From the cell containing the given text, extract its center point as (X, Y) coordinate. 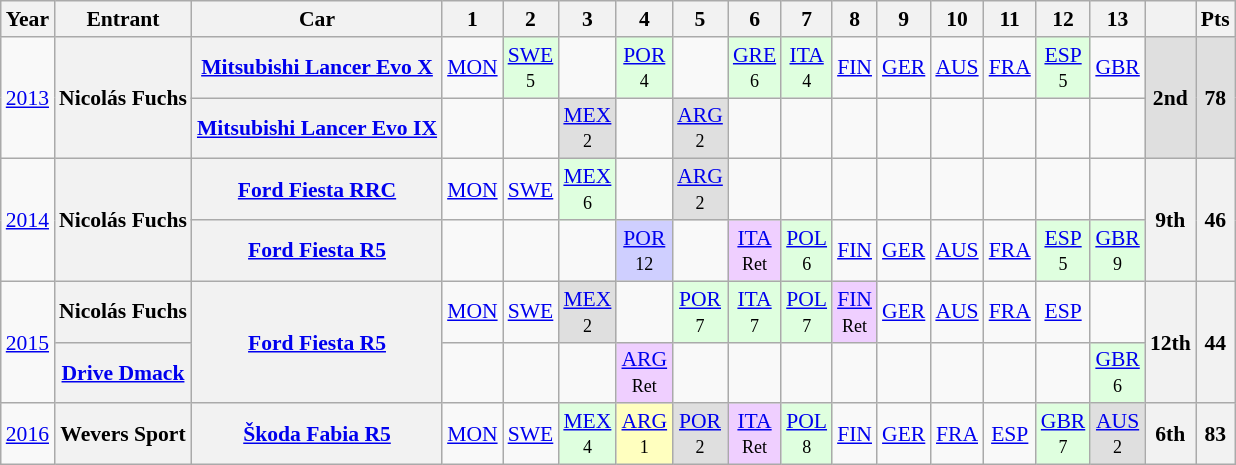
78 (1216, 98)
8 (854, 19)
SWE5 (531, 68)
GRE6 (754, 68)
6 (754, 19)
Škoda Fabia R5 (317, 434)
6th (1170, 434)
44 (1216, 342)
POR2 (700, 434)
2 (531, 19)
POR4 (644, 68)
ITA7 (754, 312)
13 (1118, 19)
ARG1 (644, 434)
AUS2 (1118, 434)
1 (472, 19)
Mitsubishi Lancer Evo IX (317, 128)
MEX4 (587, 434)
GBR7 (1064, 434)
GBR6 (1118, 372)
Drive Dmack (123, 372)
10 (956, 19)
ITA4 (806, 68)
46 (1216, 220)
ARGRet (644, 372)
3 (587, 19)
FINRet (854, 312)
POR12 (644, 250)
9 (904, 19)
2016 (28, 434)
83 (1216, 434)
5 (700, 19)
11 (1010, 19)
Entrant (123, 19)
2nd (1170, 98)
MEX6 (587, 190)
4 (644, 19)
Pts (1216, 19)
12th (1170, 342)
POL6 (806, 250)
2014 (28, 220)
Year (28, 19)
2013 (28, 98)
Ford Fiesta RRC (317, 190)
POR7 (700, 312)
Car (317, 19)
Wevers Sport (123, 434)
Mitsubishi Lancer Evo X (317, 68)
POL8 (806, 434)
GBR9 (1118, 250)
7 (806, 19)
POL7 (806, 312)
12 (1064, 19)
GBR (1118, 68)
9th (1170, 220)
2015 (28, 342)
